For the text-containing cell, return its midpoint in (X, Y) coordinate format. 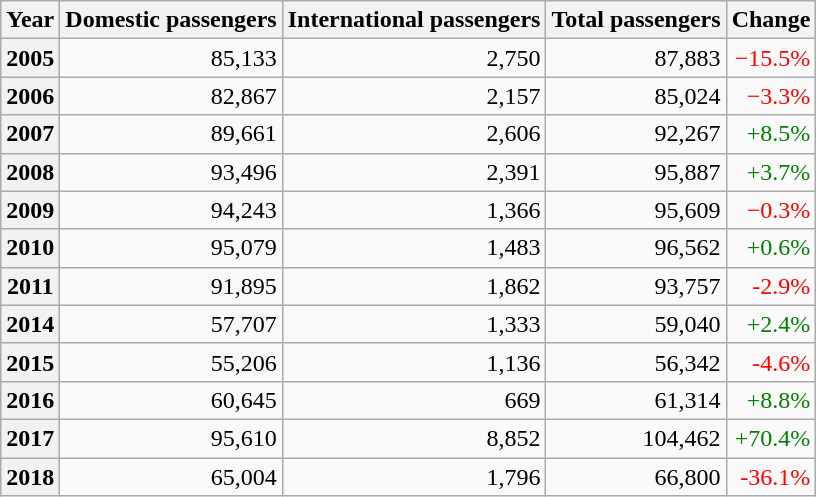
2014 (30, 324)
+3.7% (771, 172)
2005 (30, 58)
65,004 (171, 477)
104,462 (636, 438)
95,079 (171, 248)
61,314 (636, 400)
57,707 (171, 324)
60,645 (171, 400)
669 (414, 400)
1,366 (414, 210)
Change (771, 20)
95,887 (636, 172)
1,483 (414, 248)
International passengers (414, 20)
2017 (30, 438)
2010 (30, 248)
82,867 (171, 96)
55,206 (171, 362)
95,609 (636, 210)
1,333 (414, 324)
94,243 (171, 210)
−3.3% (771, 96)
-4.6% (771, 362)
66,800 (636, 477)
+8.5% (771, 134)
Year (30, 20)
2015 (30, 362)
1,862 (414, 286)
Domestic passengers (171, 20)
Total passengers (636, 20)
2016 (30, 400)
-36.1% (771, 477)
2006 (30, 96)
−0.3% (771, 210)
2,750 (414, 58)
2007 (30, 134)
2018 (30, 477)
85,024 (636, 96)
+0.6% (771, 248)
87,883 (636, 58)
85,133 (171, 58)
2,157 (414, 96)
+8.8% (771, 400)
2,391 (414, 172)
2008 (30, 172)
+70.4% (771, 438)
8,852 (414, 438)
2011 (30, 286)
92,267 (636, 134)
56,342 (636, 362)
-2.9% (771, 286)
1,136 (414, 362)
2009 (30, 210)
96,562 (636, 248)
89,661 (171, 134)
2,606 (414, 134)
+2.4% (771, 324)
−15.5% (771, 58)
95,610 (171, 438)
59,040 (636, 324)
91,895 (171, 286)
93,496 (171, 172)
1,796 (414, 477)
93,757 (636, 286)
